Return the (X, Y) coordinate for the center point of the cell that contains the specified text.  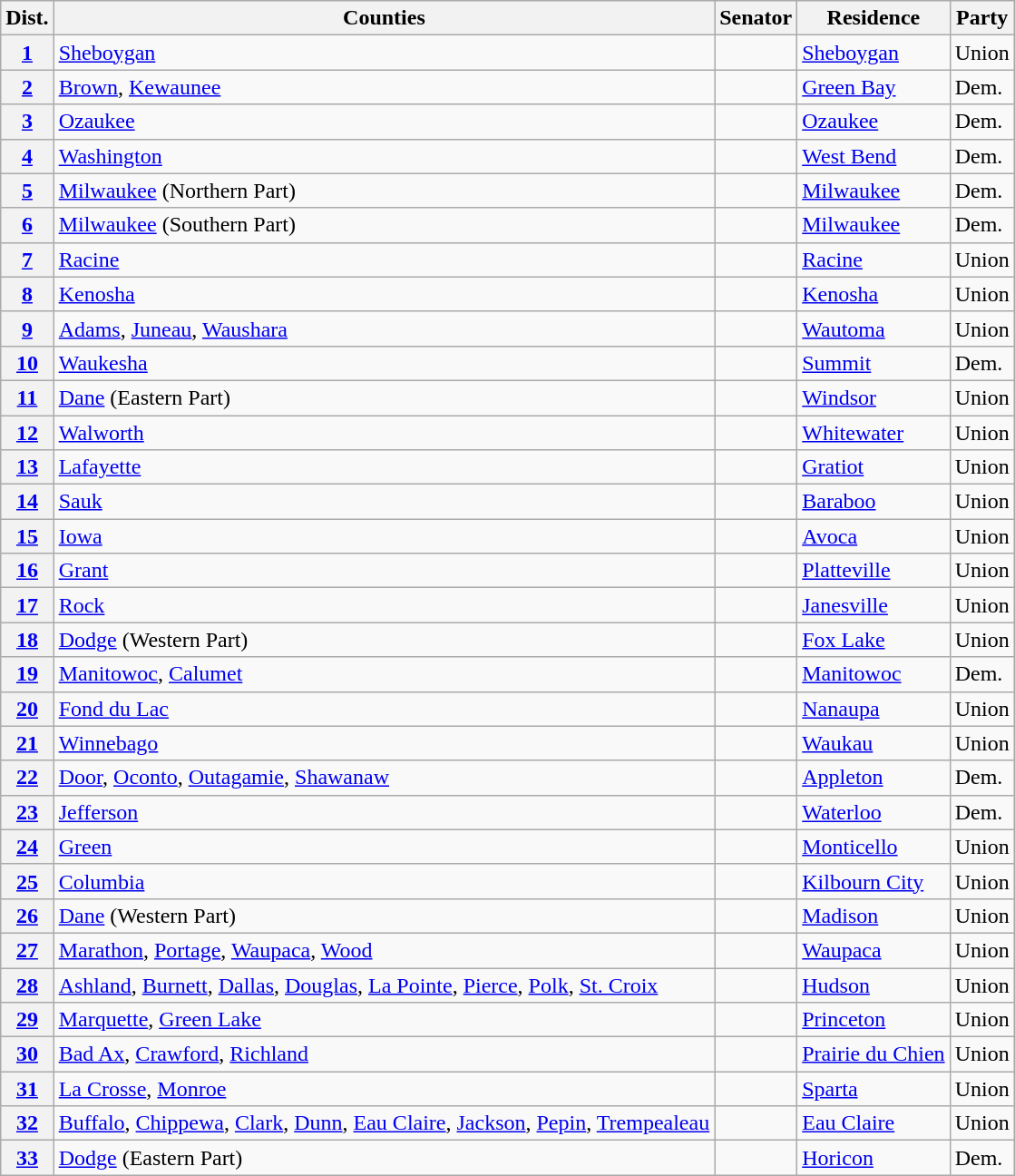
Marathon, Portage, Waupaca, Wood (385, 950)
Fox Lake (873, 640)
6 (27, 225)
Door, Oconto, Outagamie, Shawanaw (385, 778)
Columbia (385, 881)
Dane (Eastern Part) (385, 397)
1 (27, 53)
Platteville (873, 571)
19 (27, 674)
8 (27, 294)
Green (385, 847)
2 (27, 87)
Counties (385, 18)
21 (27, 743)
Monticello (873, 847)
Rock (385, 605)
Kilbourn City (873, 881)
La Crosse, Monroe (385, 1089)
Ashland, Burnett, Dallas, Douglas, La Pointe, Pierce, Polk, St. Croix (385, 985)
10 (27, 363)
Windsor (873, 397)
Summit (873, 363)
Wautoma (873, 328)
Waupaca (873, 950)
Dane (Western Part) (385, 916)
Walworth (385, 433)
28 (27, 985)
Waukesha (385, 363)
Washington (385, 156)
4 (27, 156)
29 (27, 1020)
Sauk (385, 502)
Party (981, 18)
Sparta (873, 1089)
23 (27, 812)
18 (27, 640)
Adams, Juneau, Waushara (385, 328)
33 (27, 1158)
Iowa (385, 536)
Marquette, Green Lake (385, 1020)
15 (27, 536)
26 (27, 916)
16 (27, 571)
Bad Ax, Crawford, Richland (385, 1054)
22 (27, 778)
20 (27, 709)
12 (27, 433)
Waterloo (873, 812)
Dist. (27, 18)
Avoca (873, 536)
Fond du Lac (385, 709)
Horicon (873, 1158)
Winnebago (385, 743)
32 (27, 1123)
Hudson (873, 985)
Baraboo (873, 502)
17 (27, 605)
Dodge (Eastern Part) (385, 1158)
Green Bay (873, 87)
30 (27, 1054)
5 (27, 191)
13 (27, 467)
Janesville (873, 605)
Manitowoc, Calumet (385, 674)
Prairie du Chien (873, 1054)
27 (27, 950)
Lafayette (385, 467)
Milwaukee (Northern Part) (385, 191)
Jefferson (385, 812)
Appleton (873, 778)
Princeton (873, 1020)
Eau Claire (873, 1123)
7 (27, 260)
West Bend (873, 156)
Buffalo, Chippewa, Clark, Dunn, Eau Claire, Jackson, Pepin, Trempealeau (385, 1123)
25 (27, 881)
Nanaupa (873, 709)
24 (27, 847)
Brown, Kewaunee (385, 87)
9 (27, 328)
31 (27, 1089)
Waukau (873, 743)
11 (27, 397)
Madison (873, 916)
Whitewater (873, 433)
Gratiot (873, 467)
14 (27, 502)
Grant (385, 571)
Manitowoc (873, 674)
Senator (756, 18)
Residence (873, 18)
Dodge (Western Part) (385, 640)
3 (27, 122)
Milwaukee (Southern Part) (385, 225)
